Scan for the cell matching the given text and deliver its [x, y] coordinate at center. 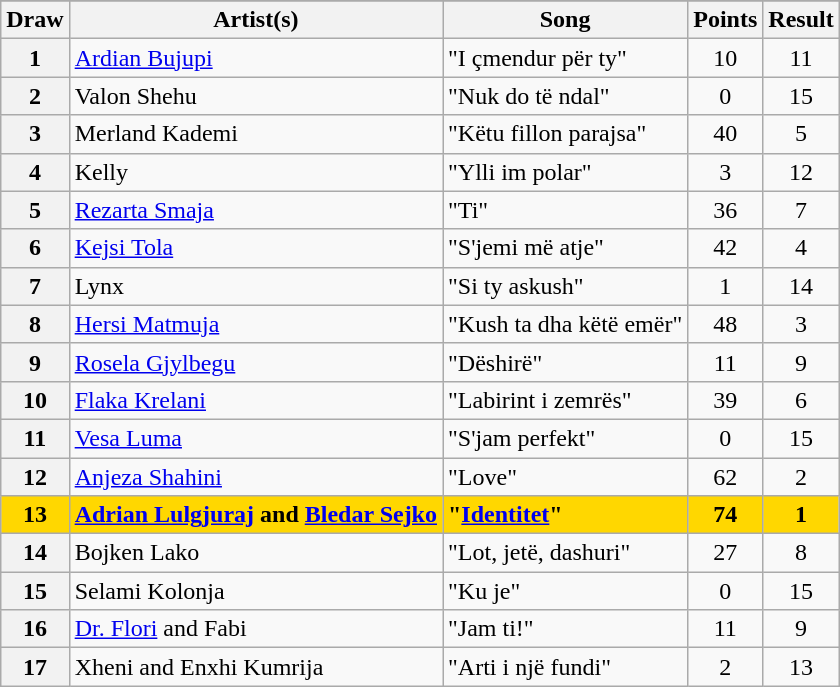
"S'jam perfekt" [564, 438]
Rosela Gjylbegu [256, 362]
"Lot, jetë, dashuri" [564, 553]
36 [726, 210]
"Arti i një fundi" [564, 667]
"Këtu fillon parajsa" [564, 134]
"Love" [564, 477]
Adrian Lulgjuraj and Bledar Sejko [256, 515]
Merland Kademi [256, 134]
17 [35, 667]
74 [726, 515]
Artist(s) [256, 20]
Dr. Flori and Fabi [256, 629]
Draw [35, 20]
Anjeza Shahini [256, 477]
"Ti" [564, 210]
"Si ty askush" [564, 286]
"S'jemi më atje" [564, 248]
"Nuk do të ndal" [564, 96]
27 [726, 553]
Kejsi Tola [256, 248]
"Identitet" [564, 515]
Valon Shehu [256, 96]
Selami Kolonja [256, 591]
"Labirint i zemrës" [564, 400]
Kelly [256, 172]
39 [726, 400]
Result [801, 20]
48 [726, 324]
"Dëshirë" [564, 362]
Hersi Matmuja [256, 324]
Xheni and Enxhi Kumrija [256, 667]
"Kush ta dha këtë emër" [564, 324]
Points [726, 20]
"I çmendur për ty" [564, 58]
42 [726, 248]
Flaka Krelani [256, 400]
Vesa Luma [256, 438]
Bojken Lako [256, 553]
Lynx [256, 286]
62 [726, 477]
"Ylli im polar" [564, 172]
"Jam ti!" [564, 629]
40 [726, 134]
Ardian Bujupi [256, 58]
Rezarta Smaja [256, 210]
Song [564, 20]
16 [35, 629]
"Ku je" [564, 591]
